Locate the cell with the specified text and output its [X, Y] center coordinate. 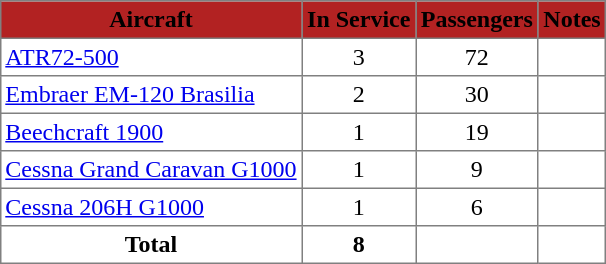
Cessna 206H G1000 [151, 207]
9 [477, 170]
Notes [572, 20]
Beechcraft 1900 [151, 132]
Embraer EM-120 Brasilia [151, 95]
Passengers [477, 20]
8 [359, 245]
72 [477, 57]
30 [477, 95]
ATR72-500 [151, 57]
6 [477, 207]
2 [359, 95]
Total [151, 245]
In Service [359, 20]
3 [359, 57]
Cessna Grand Caravan G1000 [151, 170]
19 [477, 132]
Aircraft [151, 20]
